Identify which cell holds the provided text, then report its [x, y] central coordinate. 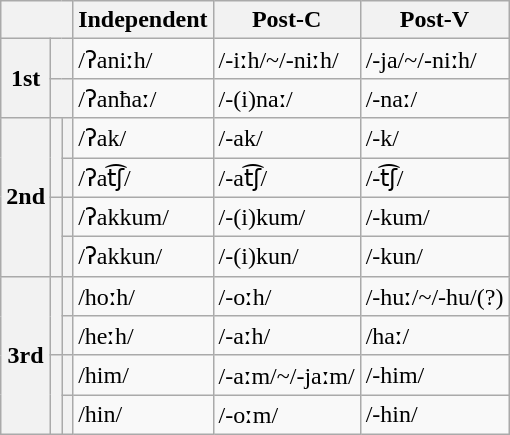
/-iːh/~/-niːh/ [286, 59]
/-oːm/ [286, 415]
/hoːh/ [143, 296]
/ʔaniːh/ [143, 59]
/-hin/ [434, 415]
/-k/ [434, 138]
/-kun/ [434, 257]
/-t͡ʃ/ [434, 178]
/-naː/ [434, 98]
/-(i)naː/ [286, 98]
/-him/ [434, 375]
/ʔakkun/ [143, 257]
/heːh/ [143, 336]
/haː/ [434, 336]
Post-C [286, 20]
/ʔakkum/ [143, 217]
1st [26, 78]
/-at͡ʃ/ [286, 178]
/-aːh/ [286, 336]
Independent [143, 20]
/-ja/~/-niːh/ [434, 59]
/ʔak/ [143, 138]
/-aːm/~/-jaːm/ [286, 375]
/-ak/ [286, 138]
3rd [26, 355]
/ʔat͡ʃ/ [143, 178]
/ʔanħaː/ [143, 98]
Post-V [434, 20]
/-huː/~/-hu/(?) [434, 296]
/-kum/ [434, 217]
/-(i)kum/ [286, 217]
/hin/ [143, 415]
/-oːh/ [286, 296]
/him/ [143, 375]
/-(i)kun/ [286, 257]
2nd [26, 197]
